Return the [x, y] coordinate for the center point of the cell that contains the specified text.  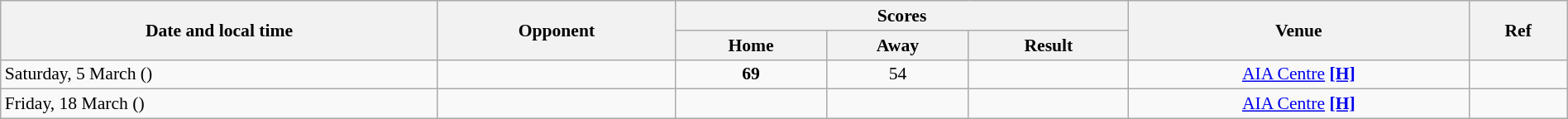
Scores [902, 16]
Opponent [556, 30]
Friday, 18 March () [220, 104]
54 [898, 74]
Result [1049, 45]
69 [751, 74]
Home [751, 45]
Ref [1518, 30]
Away [898, 45]
Date and local time [220, 30]
Saturday, 5 March () [220, 74]
Venue [1299, 30]
